Scan for the cell matching the given text and deliver its [x, y] coordinate at center. 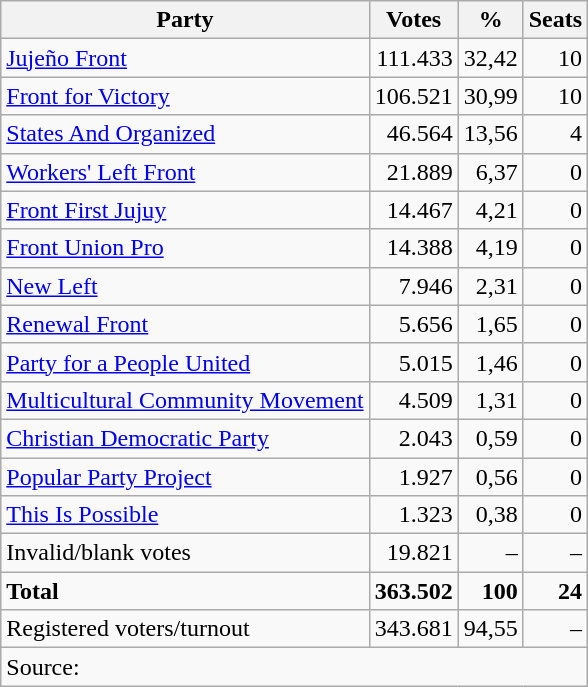
Party for a People United [185, 362]
24 [555, 591]
Party [185, 20]
13,56 [490, 134]
32,42 [490, 58]
Invalid/blank votes [185, 553]
Popular Party Project [185, 477]
% [490, 20]
2,31 [490, 286]
46.564 [414, 134]
Seats [555, 20]
1.927 [414, 477]
Christian Democratic Party [185, 438]
343.681 [414, 629]
100 [490, 591]
21.889 [414, 172]
0,59 [490, 438]
4.509 [414, 400]
363.502 [414, 591]
Registered voters/turnout [185, 629]
2.043 [414, 438]
106.521 [414, 96]
Total [185, 591]
Jujeño Front [185, 58]
7.946 [414, 286]
Multicultural Community Movement [185, 400]
0,56 [490, 477]
30,99 [490, 96]
4,21 [490, 210]
Workers' Left Front [185, 172]
4,19 [490, 248]
1,46 [490, 362]
Source: [294, 667]
Votes [414, 20]
14.388 [414, 248]
Front Union Pro [185, 248]
Front for Victory [185, 96]
1.323 [414, 515]
14.467 [414, 210]
1,31 [490, 400]
5.015 [414, 362]
19.821 [414, 553]
New Left [185, 286]
94,55 [490, 629]
This Is Possible [185, 515]
Front First Jujuy [185, 210]
0,38 [490, 515]
4 [555, 134]
Renewal Front [185, 324]
States And Organized [185, 134]
6,37 [490, 172]
5.656 [414, 324]
1,65 [490, 324]
111.433 [414, 58]
